Search for the cell housing the specified text and yield its (X, Y) center coordinate. 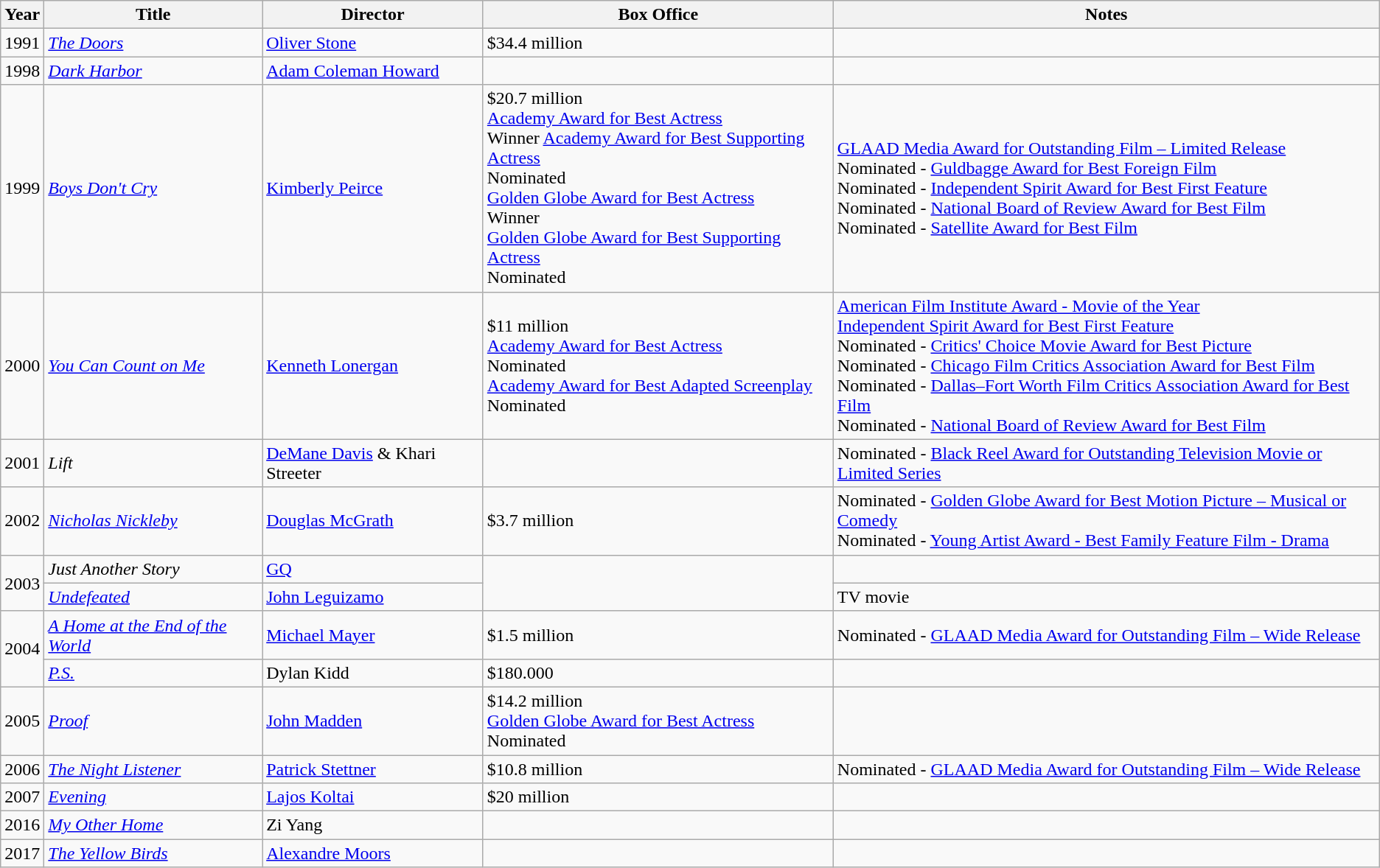
1999 (22, 189)
1991 (22, 43)
2001 (22, 463)
You Can Count on Me (153, 365)
TV movie (1106, 597)
GQ (373, 569)
$10.8 million (658, 769)
2016 (22, 825)
The Yellow Birds (153, 853)
Douglas McGrath (373, 521)
Just Another Story (153, 569)
2004 (22, 648)
Boys Don't Cry (153, 189)
2007 (22, 797)
Proof (153, 721)
$180.000 (658, 673)
My Other Home (153, 825)
2002 (22, 521)
$14.2 millionGolden Globe Award for Best ActressNominated (658, 721)
A Home at the End of the World (153, 635)
2003 (22, 583)
Year (22, 15)
1998 (22, 71)
$1.5 million (658, 635)
John Madden (373, 721)
Lift (153, 463)
Dylan Kidd (373, 673)
P.S. (153, 673)
2005 (22, 721)
$3.7 million (658, 521)
Evening (153, 797)
Nicholas Nickleby (153, 521)
Title (153, 15)
Dark Harbor (153, 71)
Nominated - Golden Globe Award for Best Motion Picture – Musical or ComedyNominated - Young Artist Award - Best Family Feature Film - Drama (1106, 521)
Adam Coleman Howard (373, 71)
Box Office (658, 15)
Patrick Stettner (373, 769)
John Leguizamo (373, 597)
Nominated - Black Reel Award for Outstanding Television Movie or Limited Series (1106, 463)
DeMane Davis & Khari Streeter (373, 463)
Alexandre Moors (373, 853)
Kimberly Peirce (373, 189)
2006 (22, 769)
Michael Mayer (373, 635)
Kenneth Lonergan (373, 365)
2000 (22, 365)
$11 millionAcademy Award for Best ActressNominated Academy Award for Best Adapted ScreenplayNominated (658, 365)
$34.4 million (658, 43)
Undefeated (153, 597)
Oliver Stone (373, 43)
Lajos Koltai (373, 797)
Director (373, 15)
Notes (1106, 15)
The Night Listener (153, 769)
$20 million (658, 797)
The Doors (153, 43)
2017 (22, 853)
Zi Yang (373, 825)
